Extract the [X, Y] coordinate from the center of the cell holding the provided text.  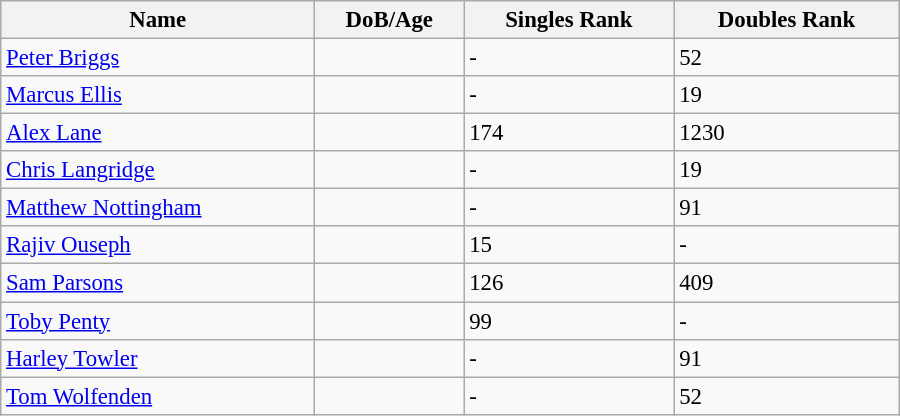
Singles Rank [569, 20]
Marcus Ellis [158, 95]
Alex Lane [158, 133]
Chris Langridge [158, 170]
1230 [786, 133]
15 [569, 245]
DoB/Age [390, 20]
Rajiv Ouseph [158, 245]
Tom Wolfenden [158, 396]
126 [569, 283]
Peter Briggs [158, 58]
409 [786, 283]
Toby Penty [158, 321]
Doubles Rank [786, 20]
Harley Towler [158, 358]
Sam Parsons [158, 283]
174 [569, 133]
Matthew Nottingham [158, 208]
Name [158, 20]
99 [569, 321]
